Capture the cell that displays the provided text and extract its (x, y) central coordinate. 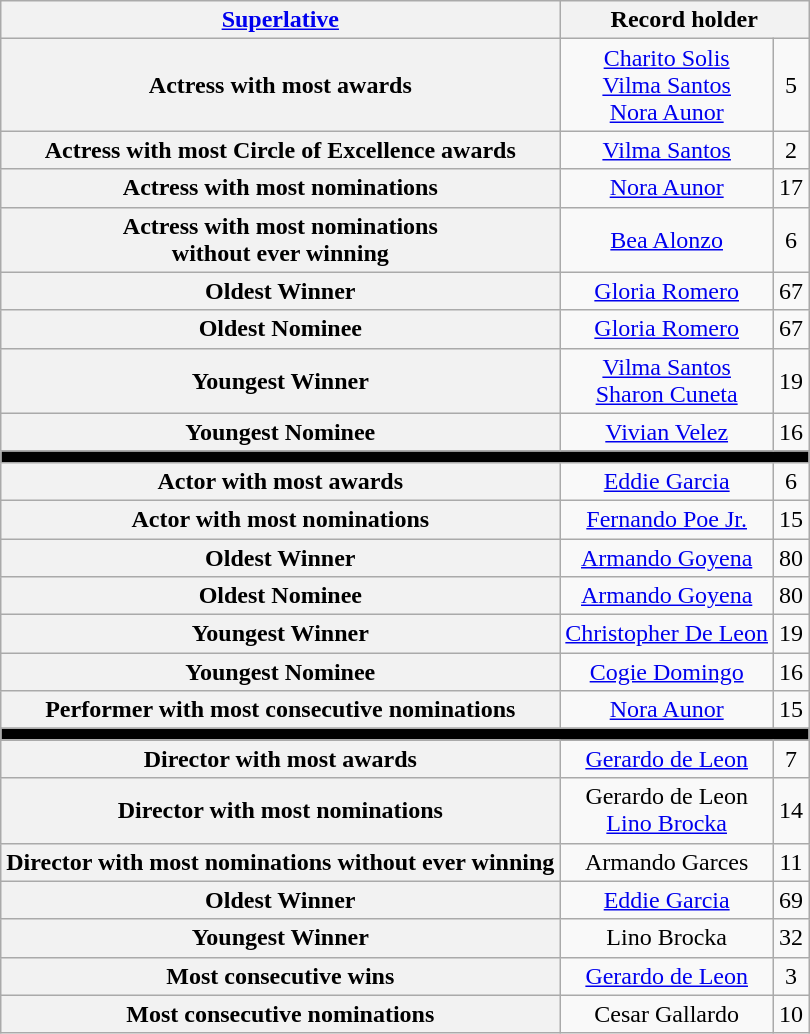
Performer with most consecutive nominations (280, 710)
17 (792, 188)
Gerardo de LeonLino Brocka (667, 810)
Actress with most awards (280, 85)
Most consecutive wins (280, 976)
Vilma Santos (667, 150)
5 (792, 85)
Cogie Domingo (667, 672)
Director with most nominations without ever winning (280, 862)
Fernando Poe Jr. (667, 519)
Actor with most awards (280, 481)
Christopher De Leon (667, 634)
Actor with most nominations (280, 519)
14 (792, 810)
Record holder (684, 20)
Vivian Velez (667, 432)
Director with most awards (280, 759)
Actress with most Circle of Excellence awards (280, 150)
Director with most nominations (280, 810)
32 (792, 938)
Most consecutive nominations (280, 1014)
Charito SolisVilma SantosNora Aunor (667, 85)
Actress with most nominations (280, 188)
Bea Alonzo (667, 240)
Superlative (280, 20)
Lino Brocka (667, 938)
11 (792, 862)
10 (792, 1014)
2 (792, 150)
69 (792, 900)
Cesar Gallardo (667, 1014)
7 (792, 759)
Vilma SantosSharon Cuneta (667, 380)
3 (792, 976)
Actress with most nominationswithout ever winning (280, 240)
Armando Garces (667, 862)
